Determine the [X, Y] coordinate at the center of the cell enclosing the given text.  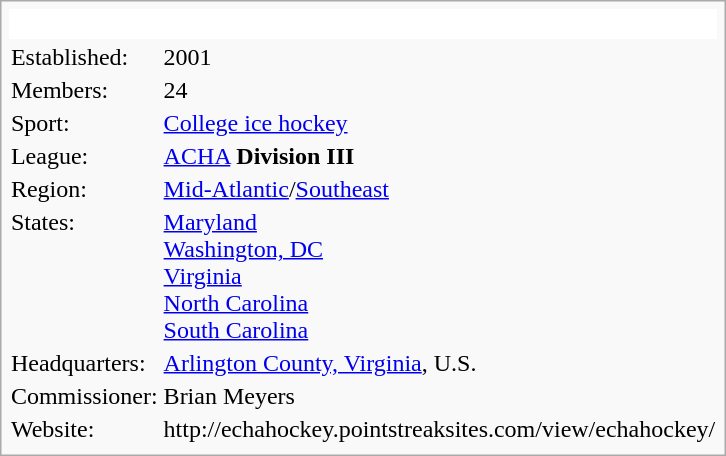
College ice hockey [440, 123]
http://echahockey.pointstreaksites.com/view/echahockey/ [440, 429]
ACHA Division III [440, 156]
Headquarters: [84, 363]
Members: [84, 90]
Arlington County, Virginia, U.S. [440, 363]
24 [440, 90]
2001 [440, 57]
MarylandWashington, DCVirginiaNorth CarolinaSouth Carolina [440, 276]
Established: [84, 57]
Mid-Atlantic/Southeast [440, 189]
Region: [84, 189]
Website: [84, 429]
League: [84, 156]
Commissioner: [84, 396]
States: [84, 276]
Sport: [84, 123]
Brian Meyers [440, 396]
